Provide the [x, y] coordinate of the cell's center where the given text is located.  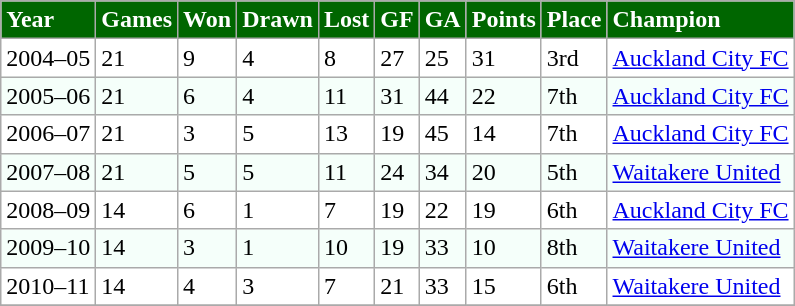
20 [504, 172]
2009–10 [48, 248]
3rd [574, 58]
Champion [700, 20]
Points [504, 20]
2010–11 [48, 286]
Won [208, 20]
2006–07 [48, 134]
Year [48, 20]
Place [574, 20]
34 [442, 172]
15 [504, 286]
8th [574, 248]
8 [346, 58]
2008–09 [48, 210]
25 [442, 58]
27 [397, 58]
2005–06 [48, 96]
Games [137, 20]
13 [346, 134]
Lost [346, 20]
GF [397, 20]
44 [442, 96]
24 [397, 172]
5th [574, 172]
2007–08 [48, 172]
GA [442, 20]
Drawn [278, 20]
2004–05 [48, 58]
45 [442, 134]
9 [208, 58]
